Capture the cell that displays the provided text and extract its (X, Y) central coordinate. 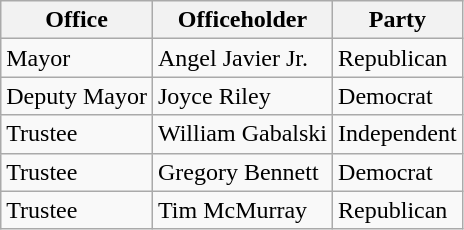
Deputy Mayor (77, 96)
Independent (398, 134)
Tim McMurray (242, 210)
Gregory Bennett (242, 172)
Office (77, 20)
Officeholder (242, 20)
Joyce Riley (242, 96)
Party (398, 20)
Angel Javier Jr. (242, 58)
Mayor (77, 58)
William Gabalski (242, 134)
